For the text-containing cell, return its midpoint in [x, y] coordinate format. 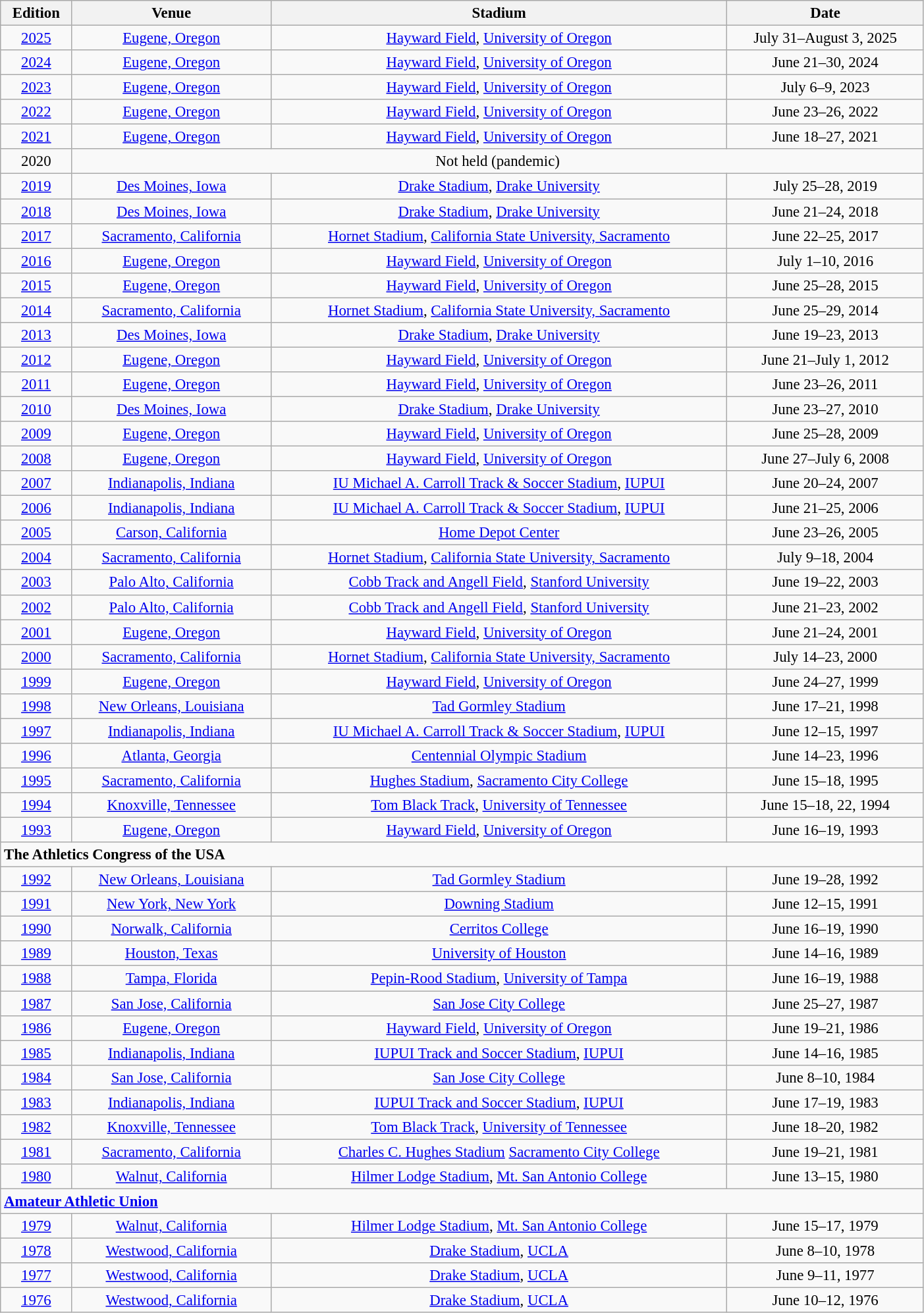
June 23–26, 2005 [825, 533]
June 23–27, 2010 [825, 409]
Date [825, 13]
2000 [36, 656]
1984 [36, 1077]
June 15–18, 22, 1994 [825, 805]
1977 [36, 1275]
June 19–21, 1981 [825, 1152]
June 9–11, 1977 [825, 1275]
July 25–28, 2019 [825, 186]
June 23–26, 2011 [825, 385]
June 19–21, 1986 [825, 1028]
Atlanta, Georgia [171, 756]
1985 [36, 1053]
Norwalk, California [171, 929]
June 15–17, 1979 [825, 1226]
June 21–24, 2018 [825, 211]
June 16–19, 1993 [825, 830]
June 12–15, 1997 [825, 731]
July 14–23, 2000 [825, 656]
June 19–23, 2013 [825, 335]
June 17–21, 1998 [825, 707]
July 31–August 3, 2025 [825, 38]
2017 [36, 236]
June 12–15, 1991 [825, 904]
1997 [36, 731]
2025 [36, 38]
June 14–16, 1985 [825, 1053]
July 9–18, 2004 [825, 558]
Home Depot Center [499, 533]
Centennial Olympic Stadium [499, 756]
1994 [36, 805]
1992 [36, 880]
Charles C. Hughes Stadium Sacramento City College [499, 1152]
July 1–10, 2016 [825, 261]
2024 [36, 63]
New York, New York [171, 904]
Edition [36, 13]
1980 [36, 1177]
Cerritos College [499, 929]
1996 [36, 756]
1987 [36, 1004]
Amateur Athletic Union [462, 1201]
2008 [36, 459]
June 27–July 6, 2008 [825, 459]
1989 [36, 954]
June 18–20, 1982 [825, 1127]
1999 [36, 682]
1993 [36, 830]
2012 [36, 360]
June 14–23, 1996 [825, 756]
June 14–16, 1989 [825, 954]
June 20–24, 2007 [825, 483]
Carson, California [171, 533]
June 25–27, 1987 [825, 1004]
Stadium [499, 13]
July 6–9, 2023 [825, 88]
June 8–10, 1984 [825, 1077]
Houston, Texas [171, 954]
1978 [36, 1251]
2001 [36, 632]
1995 [36, 780]
June 8–10, 1978 [825, 1251]
Pepin-Rood Stadium, University of Tampa [499, 978]
2005 [36, 533]
2013 [36, 335]
1990 [36, 929]
June 25–28, 2009 [825, 434]
1983 [36, 1102]
2016 [36, 261]
Not held (pandemic) [498, 161]
1976 [36, 1300]
2021 [36, 137]
Tampa, Florida [171, 978]
June 21–23, 2002 [825, 607]
2015 [36, 285]
2003 [36, 583]
1998 [36, 707]
1981 [36, 1152]
June 18–27, 2021 [825, 137]
2009 [36, 434]
June 25–29, 2014 [825, 310]
Venue [171, 13]
1986 [36, 1028]
June 21–30, 2024 [825, 63]
2004 [36, 558]
June 19–22, 2003 [825, 583]
2014 [36, 310]
2022 [36, 112]
Downing Stadium [499, 904]
June 10–12, 1976 [825, 1300]
June 15–18, 1995 [825, 780]
2006 [36, 508]
June 21–24, 2001 [825, 632]
2020 [36, 161]
2011 [36, 385]
June 21–July 1, 2012 [825, 360]
June 17–19, 1983 [825, 1102]
June 25–28, 2015 [825, 285]
2019 [36, 186]
June 19–28, 1992 [825, 880]
University of Houston [499, 954]
2018 [36, 211]
The Athletics Congress of the USA [462, 855]
June 16–19, 1988 [825, 978]
June 13–15, 1980 [825, 1177]
2002 [36, 607]
1991 [36, 904]
2023 [36, 88]
June 16–19, 1990 [825, 929]
June 21–25, 2006 [825, 508]
June 22–25, 2017 [825, 236]
1982 [36, 1127]
1988 [36, 978]
2007 [36, 483]
1979 [36, 1226]
Hughes Stadium, Sacramento City College [499, 780]
June 23–26, 2022 [825, 112]
2010 [36, 409]
June 24–27, 1999 [825, 682]
